Output the (x, y) coordinate of the center of the cell containing the given text.  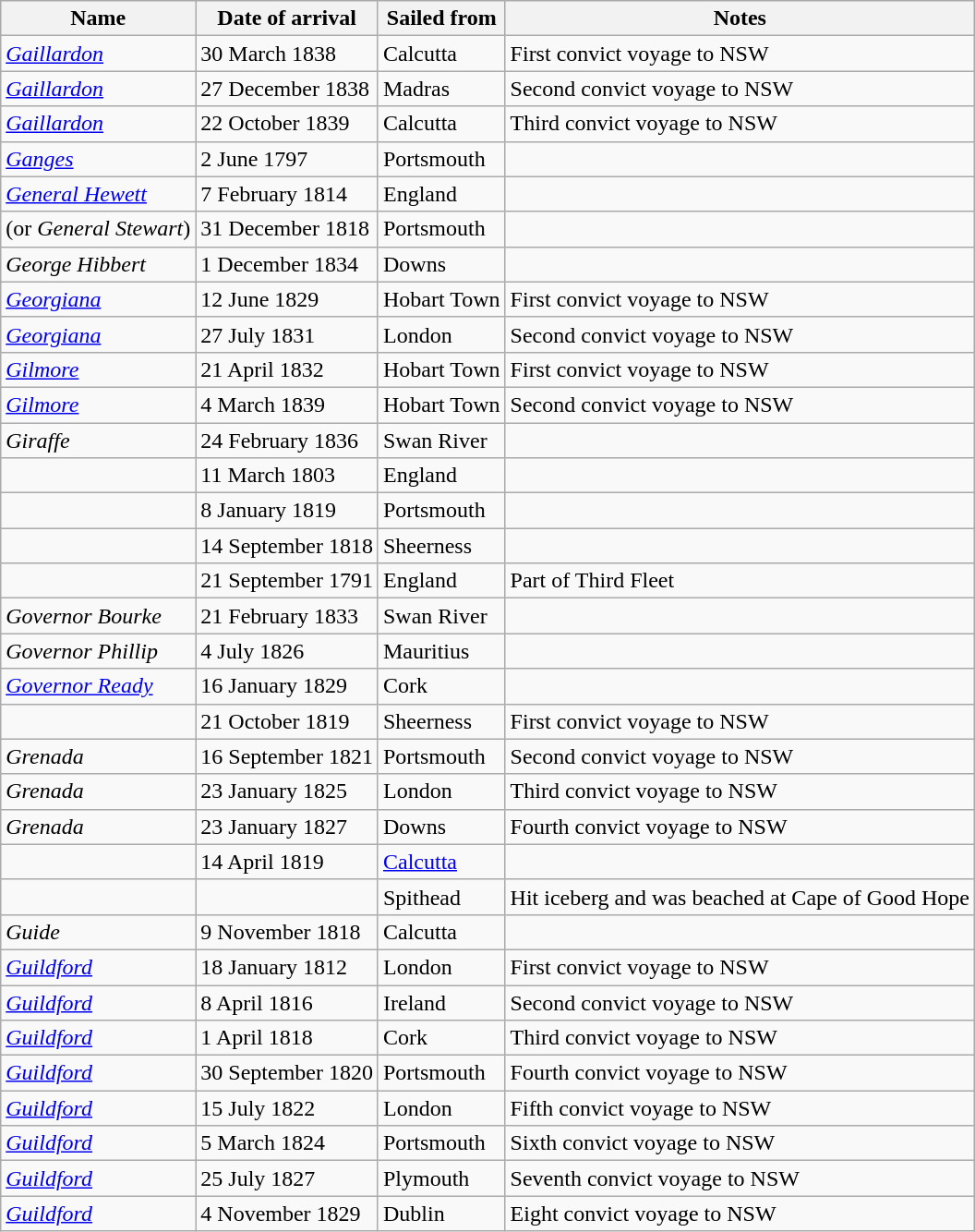
Spithead (441, 897)
8 April 1816 (287, 1002)
Sixth convict voyage to NSW (740, 1143)
14 September 1818 (287, 546)
21 February 1833 (287, 616)
30 September 1820 (287, 1073)
Governor Ready (98, 686)
21 April 1832 (287, 369)
22 October 1839 (287, 124)
18 January 1812 (287, 967)
23 January 1827 (287, 827)
1 December 1834 (287, 264)
Dublin (441, 1214)
4 March 1839 (287, 405)
5 March 1824 (287, 1143)
4 July 1826 (287, 651)
21 October 1819 (287, 721)
8 January 1819 (287, 511)
Notes (740, 18)
9 November 1818 (287, 932)
15 July 1822 (287, 1108)
Fifth convict voyage to NSW (740, 1108)
Date of arrival (287, 18)
Part of Third Fleet (740, 581)
George Hibbert (98, 264)
23 January 1825 (287, 791)
30 March 1838 (287, 54)
Eight convict voyage to NSW (740, 1214)
16 September 1821 (287, 756)
Hit iceberg and was beached at Cape of Good Hope (740, 897)
25 July 1827 (287, 1178)
31 December 1818 (287, 229)
21 September 1791 (287, 581)
27 December 1838 (287, 89)
Ganges (98, 159)
4 November 1829 (287, 1214)
24 February 1836 (287, 441)
General Hewett (98, 194)
Name (98, 18)
14 April 1819 (287, 862)
1 April 1818 (287, 1038)
2 June 1797 (287, 159)
Giraffe (98, 441)
(or General Stewart) (98, 229)
Seventh convict voyage to NSW (740, 1178)
Plymouth (441, 1178)
Governor Phillip (98, 651)
7 February 1814 (287, 194)
Madras (441, 89)
Governor Bourke (98, 616)
Mauritius (441, 651)
Guide (98, 932)
27 July 1831 (287, 334)
12 June 1829 (287, 299)
Ireland (441, 1002)
11 March 1803 (287, 476)
16 January 1829 (287, 686)
Sailed from (441, 18)
